Return (x, y) of the center of cell containing provided text 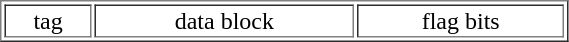
tag (48, 20)
flag bits (460, 20)
data block (225, 20)
